Search for the cell housing the specified text and yield its (x, y) center coordinate. 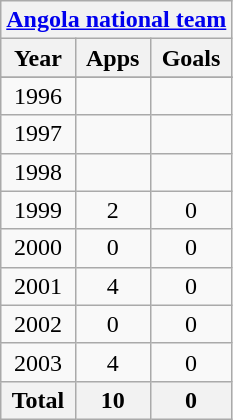
Year (38, 58)
2 (112, 210)
10 (112, 400)
Goals (191, 58)
1999 (38, 210)
2002 (38, 324)
Total (38, 400)
Angola national team (116, 20)
2000 (38, 248)
1997 (38, 134)
1998 (38, 172)
2001 (38, 286)
Apps (112, 58)
2003 (38, 362)
1996 (38, 96)
